Scan for the cell matching the given text and deliver its (x, y) coordinate at center. 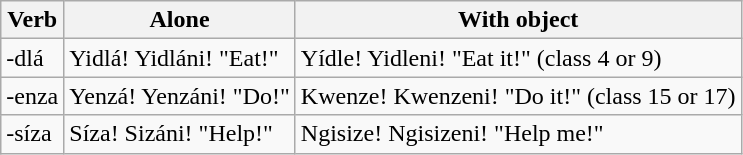
Alone (180, 20)
-enza (32, 96)
-síza (32, 134)
-dlá (32, 58)
Yídle! Yidleni! "Eat it!" (class 4 or 9) (518, 58)
Yidlá! Yidláni! "Eat!" (180, 58)
With object (518, 20)
Verb (32, 20)
Síza! Sizáni! "Help!" (180, 134)
Yenzá! Yenzáni! "Do!" (180, 96)
Ngisize! Ngisizeni! "Help me!" (518, 134)
Kwenze! Kwenzeni! "Do it!" (class 15 or 17) (518, 96)
